Determine the (x, y) coordinate at the center of the cell enclosing the given text.  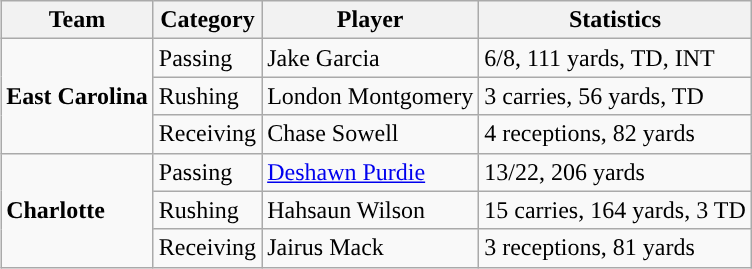
3 receptions, 81 yards (616, 248)
Hahsaun Wilson (370, 210)
Jairus Mack (370, 248)
15 carries, 164 yards, 3 TD (616, 210)
Player (370, 20)
London Montgomery (370, 96)
East Carolina (78, 96)
Team (78, 20)
Statistics (616, 20)
Deshawn Purdie (370, 172)
Category (207, 20)
13/22, 206 yards (616, 172)
3 carries, 56 yards, TD (616, 96)
4 receptions, 82 yards (616, 134)
Jake Garcia (370, 58)
6/8, 111 yards, TD, INT (616, 58)
Chase Sowell (370, 134)
Charlotte (78, 210)
